Detect which cell encompasses the target text, then output its [X, Y] center coordinate. 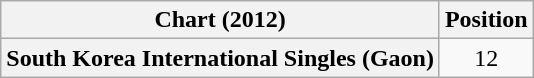
Chart (2012) [220, 20]
South Korea International Singles (Gaon) [220, 58]
12 [486, 58]
Position [486, 20]
